Identify which cell holds the provided text, then report its (X, Y) central coordinate. 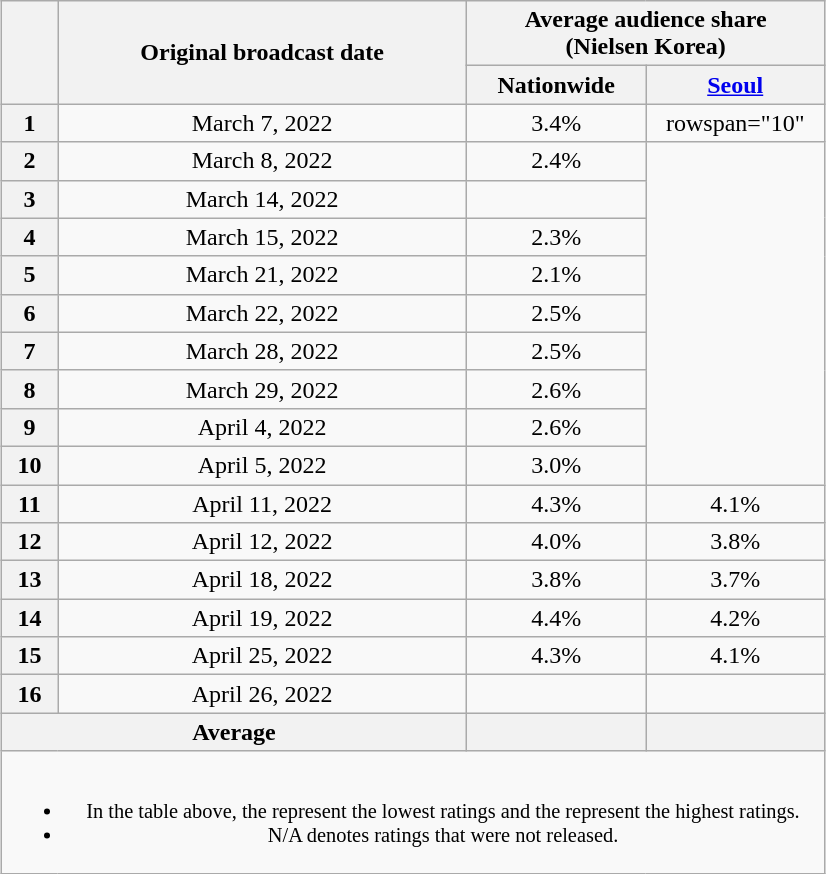
5 (29, 275)
3 (29, 199)
Seoul (736, 85)
15 (29, 656)
March 29, 2022 (262, 389)
7 (29, 351)
2.1% (556, 275)
April 18, 2022 (262, 580)
11 (29, 503)
March 21, 2022 (262, 275)
8 (29, 389)
4.4% (556, 618)
March 14, 2022 (262, 199)
2 (29, 161)
2.4% (556, 161)
16 (29, 694)
April 11, 2022 (262, 503)
4.0% (556, 542)
10 (29, 465)
6 (29, 313)
April 19, 2022 (262, 618)
Average audience share(Nielsen Korea) (646, 34)
4 (29, 237)
9 (29, 427)
13 (29, 580)
14 (29, 618)
April 25, 2022 (262, 656)
April 12, 2022 (262, 542)
3.7% (736, 580)
3.4% (556, 123)
March 15, 2022 (262, 237)
rowspan="10" (736, 123)
12 (29, 542)
Average (234, 732)
4.2% (736, 618)
Nationwide (556, 85)
March 22, 2022 (262, 313)
March 8, 2022 (262, 161)
Original broadcast date (262, 52)
2.3% (556, 237)
April 5, 2022 (262, 465)
March 28, 2022 (262, 351)
1 (29, 123)
April 26, 2022 (262, 694)
April 4, 2022 (262, 427)
In the table above, the represent the lowest ratings and the represent the highest ratings.N/A denotes ratings that were not released. (413, 812)
March 7, 2022 (262, 123)
3.0% (556, 465)
